Detect which cell encompasses the target text, then output its (X, Y) center coordinate. 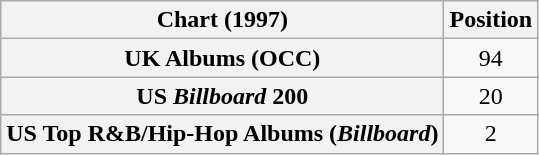
2 (491, 134)
UK Albums (OCC) (222, 58)
94 (491, 58)
20 (491, 96)
Chart (1997) (222, 20)
US Top R&B/Hip-Hop Albums (Billboard) (222, 134)
US Billboard 200 (222, 96)
Position (491, 20)
